Search for the cell housing the specified text and yield its [X, Y] center coordinate. 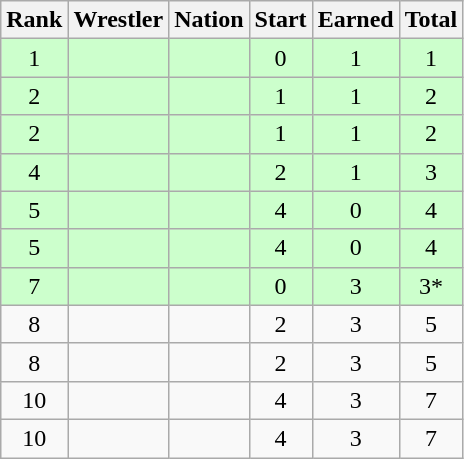
Start [280, 20]
Rank [34, 20]
Total [431, 20]
3* [431, 286]
Wrestler [118, 20]
Nation [209, 20]
Earned [356, 20]
